Find where the given text appears and provide that cell's center as [x, y] coordinate. 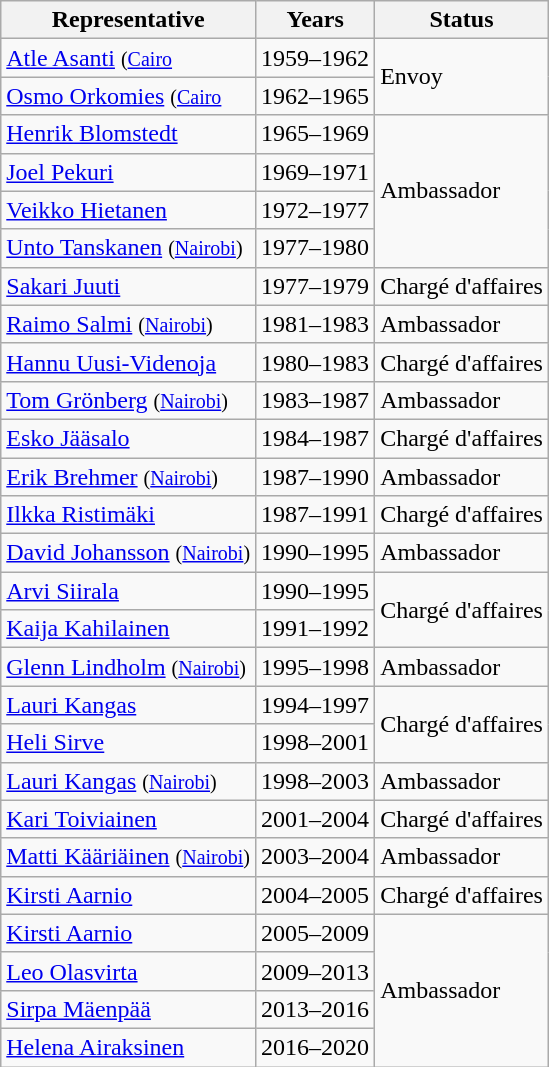
Tom Grönberg (Nairobi) [128, 400]
Kari Toiviainen [128, 819]
Status [462, 20]
1984–1987 [316, 438]
Helena Airaksinen [128, 1047]
Atle Asanti (Cairo [128, 58]
1994–1997 [316, 705]
1980–1983 [316, 362]
1983–1987 [316, 400]
Envoy [462, 77]
2001–2004 [316, 819]
Glenn Lindholm (Nairobi) [128, 667]
2005–2009 [316, 933]
Representative [128, 20]
2016–2020 [316, 1047]
1995–1998 [316, 667]
Joel Pekuri [128, 172]
1959–1962 [316, 58]
Erik Brehmer (Nairobi) [128, 477]
1987–1990 [316, 477]
Henrik Blomstedt [128, 134]
1981–1983 [316, 324]
Lauri Kangas (Nairobi) [128, 781]
2013–2016 [316, 1009]
1977–1980 [316, 248]
Hannu Uusi-Videnoja [128, 362]
1965–1969 [316, 134]
Years [316, 20]
Leo Olasvirta [128, 971]
Esko Jääsalo [128, 438]
Raimo Salmi (Nairobi) [128, 324]
2003–2004 [316, 857]
Heli Sirve [128, 743]
Kaija Kahilainen [128, 629]
David Johansson (Nairobi) [128, 553]
Sakari Juuti [128, 286]
2004–2005 [316, 895]
Sirpa Mäenpää [128, 1009]
Arvi Siirala [128, 591]
1991–1992 [316, 629]
1962–1965 [316, 96]
Lauri Kangas [128, 705]
Osmo Orkomies (Cairo [128, 96]
1969–1971 [316, 172]
Matti Kääriäinen (Nairobi) [128, 857]
1998–2001 [316, 743]
Veikko Hietanen [128, 210]
Ilkka Ristimäki [128, 515]
1987–1991 [316, 515]
2009–2013 [316, 971]
Unto Tanskanen (Nairobi) [128, 248]
1998–2003 [316, 781]
1972–1977 [316, 210]
1977–1979 [316, 286]
